Extract the (X, Y) coordinate from the center of the cell holding the provided text.  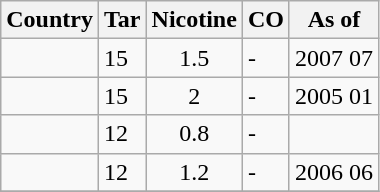
2006 06 (334, 172)
0.8 (194, 134)
CO (266, 20)
Tar (122, 20)
2005 01 (334, 96)
As of (334, 20)
Country (50, 20)
2007 07 (334, 58)
2 (194, 96)
1.2 (194, 172)
1.5 (194, 58)
Nicotine (194, 20)
